Extract the (X, Y) coordinate from the center of the cell holding the provided text.  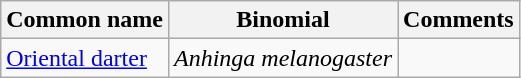
Oriental darter (85, 58)
Common name (85, 20)
Comments (459, 20)
Binomial (282, 20)
Anhinga melanogaster (282, 58)
